Detect which cell encompasses the target text, then output its [X, Y] center coordinate. 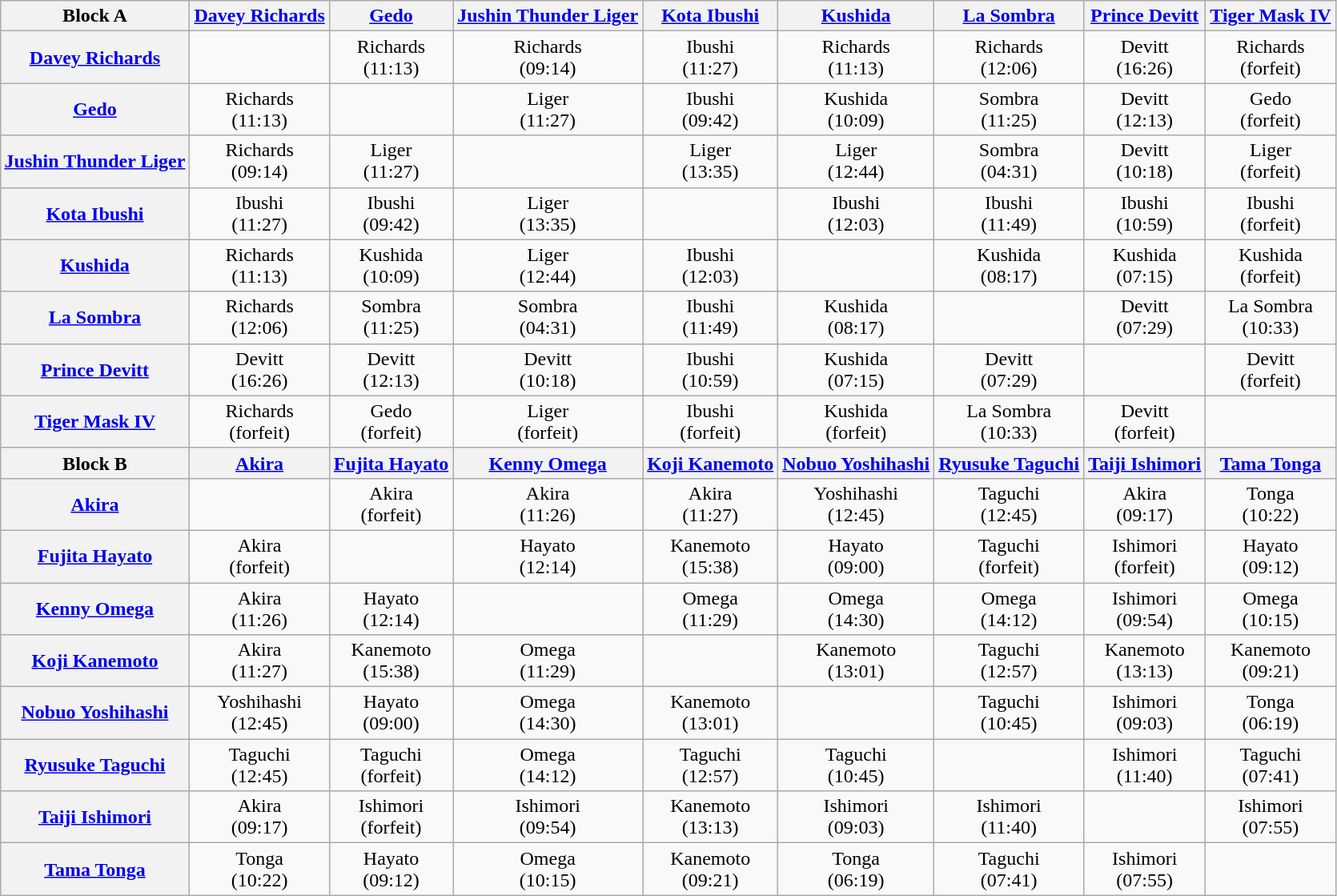
Block A [94, 16]
Block B [94, 463]
